Return the (x, y) coordinate for the center point of the cell that contains the specified text.  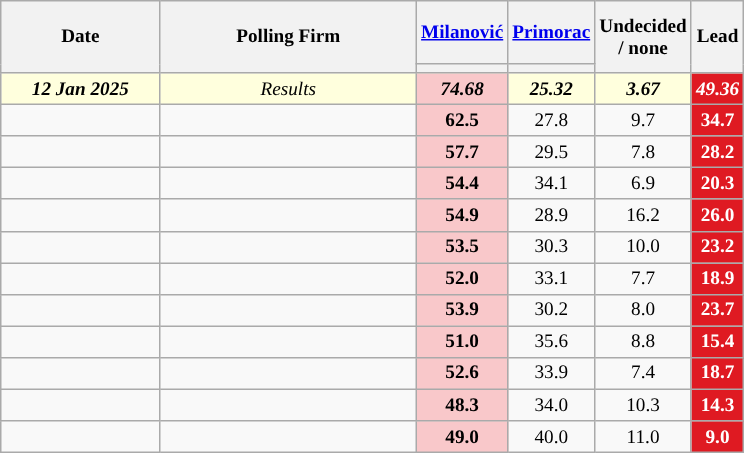
35.6 (552, 342)
11.0 (644, 437)
12 Jan 2025 (80, 89)
Results (288, 89)
74.68 (462, 89)
Milanović (462, 32)
7.8 (644, 152)
7.7 (644, 279)
34.0 (552, 405)
Date (80, 37)
49.0 (462, 437)
33.9 (552, 373)
8.8 (644, 342)
48.3 (462, 405)
10.3 (644, 405)
54.4 (462, 184)
28.9 (552, 215)
30.3 (552, 247)
29.5 (552, 152)
8.0 (644, 310)
53.9 (462, 310)
51.0 (462, 342)
9.0 (717, 437)
27.8 (552, 120)
49.36 (717, 89)
6.9 (644, 184)
34.1 (552, 184)
30.2 (552, 310)
52.0 (462, 279)
57.7 (462, 152)
Polling Firm (288, 37)
20.3 (717, 184)
28.2 (717, 152)
14.3 (717, 405)
18.9 (717, 279)
54.9 (462, 215)
33.1 (552, 279)
15.4 (717, 342)
10.0 (644, 247)
25.32 (552, 89)
18.7 (717, 373)
62.5 (462, 120)
16.2 (644, 215)
34.7 (717, 120)
Primorac (552, 32)
9.7 (644, 120)
23.2 (717, 247)
23.7 (717, 310)
7.4 (644, 373)
Lead (717, 37)
52.6 (462, 373)
40.0 (552, 437)
26.0 (717, 215)
3.67 (644, 89)
Undecided / none (644, 37)
53.5 (462, 247)
